Return [x, y] of the center of cell containing provided text 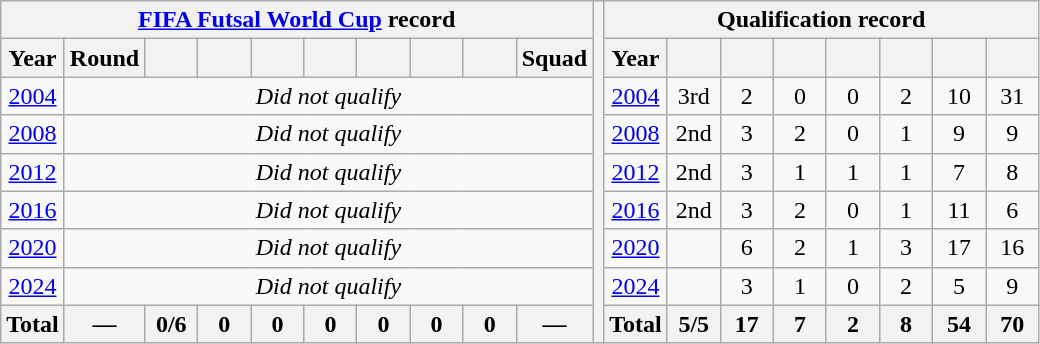
11 [960, 210]
Round [104, 58]
16 [1012, 248]
5 [960, 286]
54 [960, 324]
Qualification record [822, 20]
70 [1012, 324]
10 [960, 96]
0/6 [172, 324]
3rd [694, 96]
31 [1012, 96]
Squad [554, 58]
FIFA Futsal World Cup record [297, 20]
5/5 [694, 324]
